Identify which cell holds the provided text, then report its (x, y) central coordinate. 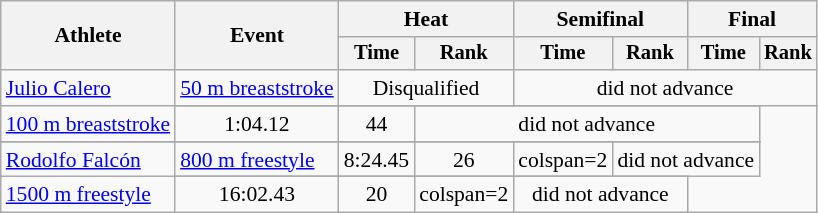
Semifinal (600, 19)
Final (752, 19)
Heat (426, 19)
Athlete (88, 36)
20 (376, 195)
26 (464, 160)
100 m breaststroke (88, 124)
Disqualified (426, 88)
1:04.12 (257, 124)
44 (376, 124)
8:24.45 (376, 160)
50 m breaststroke (257, 88)
16:02.43 (257, 195)
Rodolfo Falcón (88, 160)
Event (257, 36)
800 m freestyle (257, 160)
1500 m freestyle (88, 195)
Julio Calero (88, 88)
